Identify which cell holds the provided text, then report its (X, Y) central coordinate. 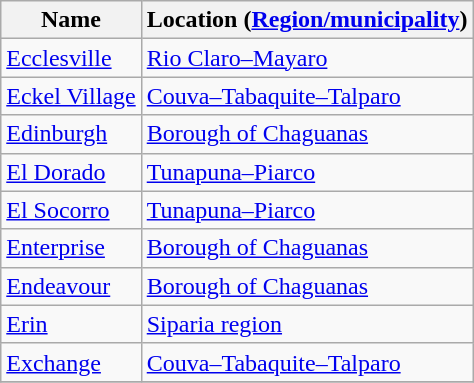
Edinburgh (71, 134)
Ecclesville (71, 58)
Exchange (71, 362)
El Socorro (71, 210)
Rio Claro–Mayaro (307, 58)
Erin (71, 324)
Location (Region/municipality) (307, 20)
Siparia region (307, 324)
El Dorado (71, 172)
Eckel Village (71, 96)
Endeavour (71, 286)
Name (71, 20)
Enterprise (71, 248)
